Extract the [x, y] coordinate from the center of the cell holding the provided text.  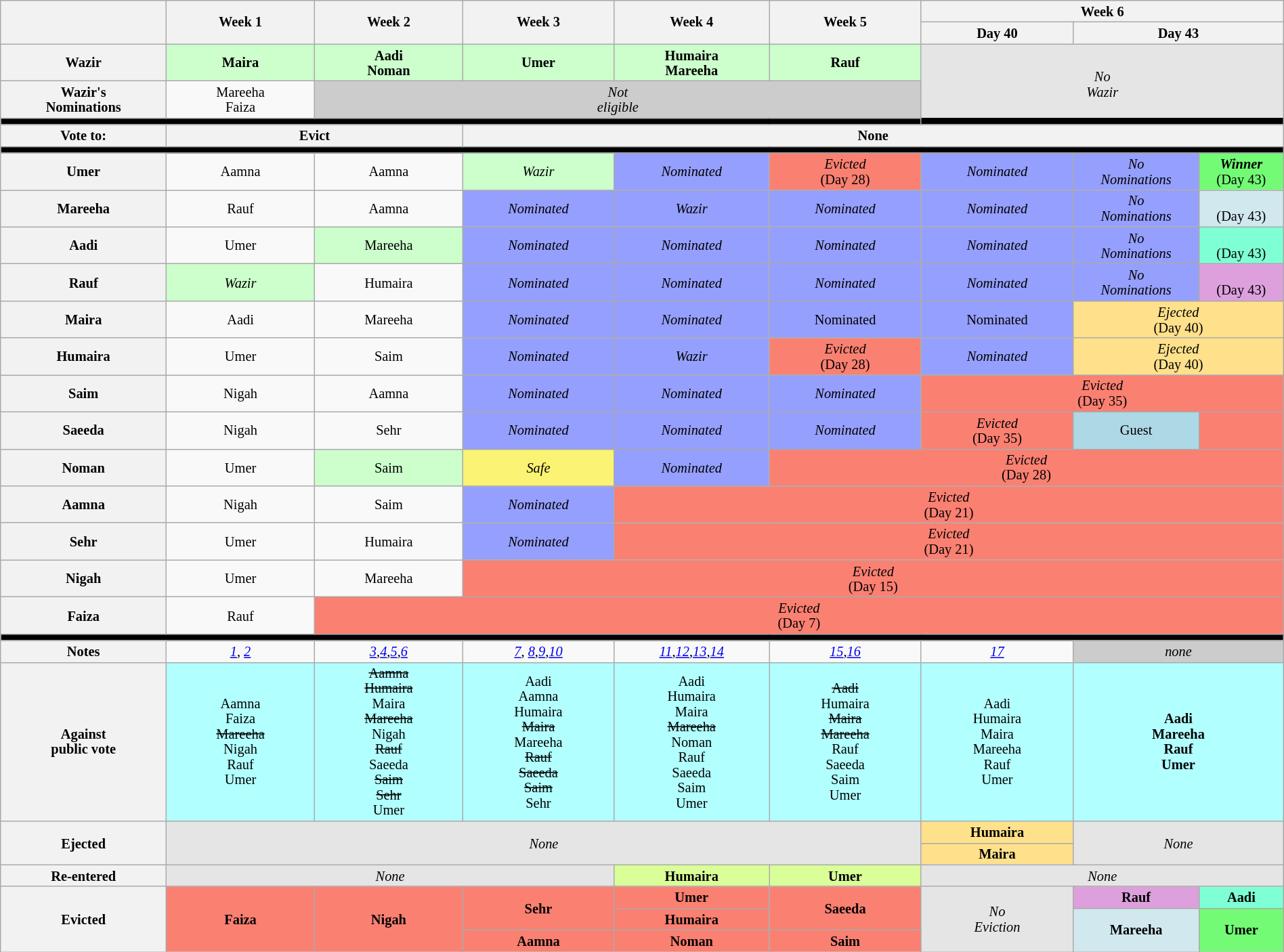
AamnaFaizaMareehaNigahRaufUmer [241, 742]
Day 43 [1178, 33]
Re-entered [84, 875]
Ejected [84, 842]
Evict [315, 135]
11,12,13,14 [692, 651]
17 [997, 651]
Guest [1136, 431]
Week 5 [845, 22]
AadiHumairaMairaMareehaRaufSaeedaSaimUmer [845, 742]
Week 2 [389, 22]
Safe [538, 467]
AamnaHumairaMairaMareehaNigahRaufSaeedaSaimSehrUmer [389, 742]
HumairaMareeha [692, 62]
Noteligible [618, 99]
Notes [84, 651]
Evicted(Day 15) [873, 578]
NoWazir [1103, 84]
AadiMareehaRaufUmer [1178, 742]
15,16 [845, 651]
none [1178, 651]
Day 40 [997, 33]
Againstpublic vote [84, 742]
NoEviction [997, 919]
AadiHumairaMairaMareehaRaufUmer [997, 742]
Wazir'sNominations [84, 99]
Week 3 [538, 22]
Week 6 [1103, 11]
7, 8,9,10 [538, 651]
Vote to: [84, 135]
AadiNoman [389, 62]
Week 4 [692, 22]
Evicted(Day 7) [799, 615]
1, 2 [241, 651]
AadiAamnaHumairaMairaMareehaRaufSaeedaSaimSehr [538, 742]
3,4,5,6 [389, 651]
AadiHumairaMairaMareehaNomanRaufSaeedaSaimUmer [692, 742]
Week 1 [241, 22]
Evicted [84, 919]
MareehaFaiza [241, 99]
Winner(Day 43) [1241, 171]
